Provide the (X, Y) coordinate of the cell's center where the given text is located.  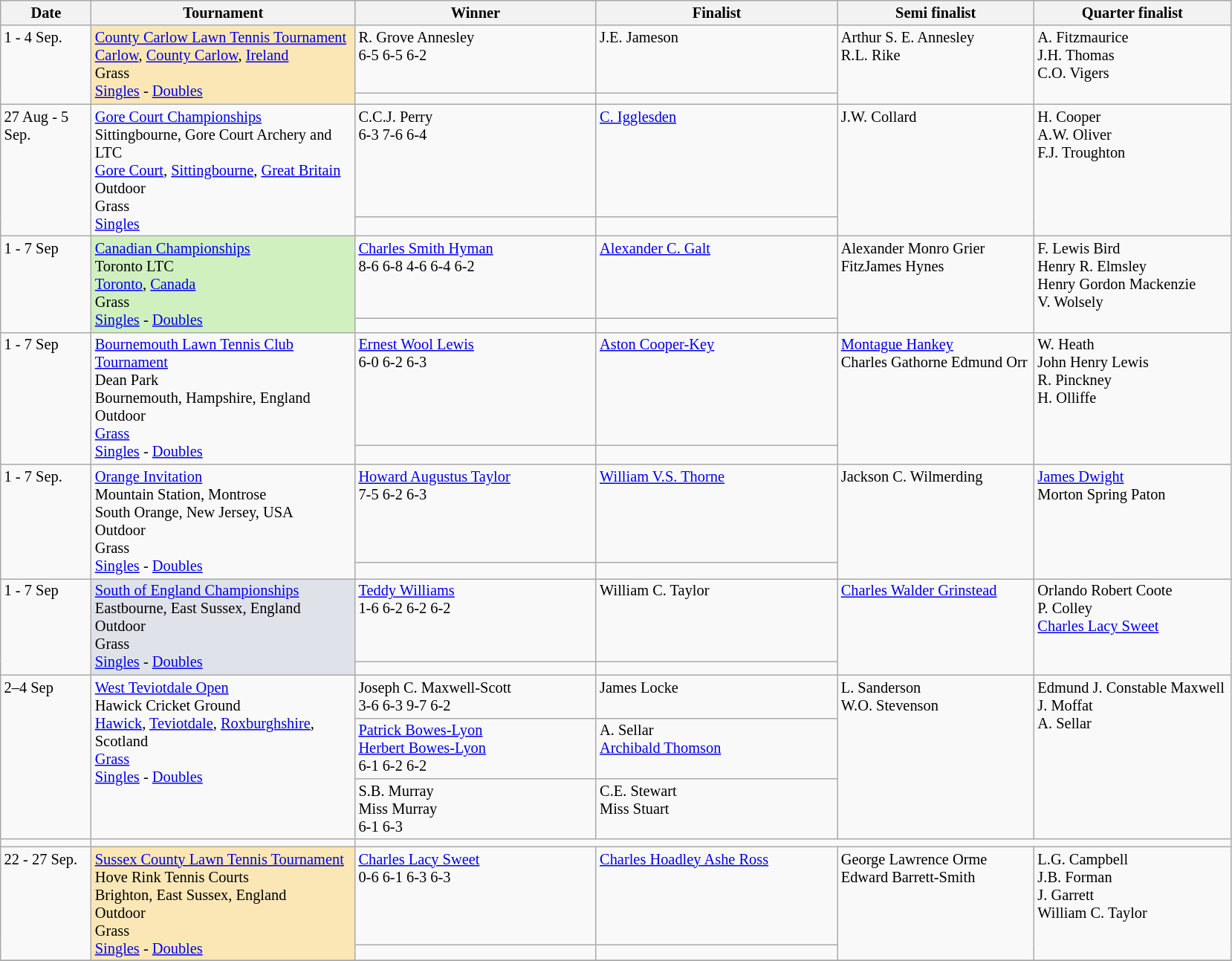
Finalist (716, 13)
Bournemouth Lawn Tennis Club TournamentDean Park Bournemouth, Hampshire, EnglandOutdoorGrass Singles - Doubles (223, 398)
William C. Taylor (716, 620)
George Lawrence Orme Edward Barrett-Smith (936, 904)
Alexander C. Galt (716, 276)
County Carlow Lawn Tennis Tournament Carlow, County Carlow, IrelandGrass Singles - Doubles (223, 65)
R. Grove Annesley6-5 6-5 6-2 (476, 59)
22 - 27 Sep. (46, 904)
Charles Lacy Sweet0-6 6-1 6-3 6-3 (476, 896)
Jackson C. Wilmerding (936, 522)
C.E. Stewart Miss Stuart (716, 809)
L. Sanderson W.O. Stevenson (936, 757)
H. Cooper A.W. Oliver F.J. Troughton (1132, 170)
Gore Court Championships Sittingbourne, Gore Court Archery and LTCGore Court, Sittingbourne, Great BritainOutdoorGrassSingles (223, 170)
Howard Augustus Taylor7-5 6-2 6-3 (476, 514)
F. Lewis Bird Henry R. Elmsley Henry Gordon Mackenzie V. Wolsely (1132, 284)
C.C.J. Perry6-3 7-6 6-4 (476, 161)
Tournament (223, 13)
South of England ChampionshipsEastbourne, East Sussex, EnglandOutdoorGrass Singles - Doubles (223, 627)
1 - 4 Sep. (46, 65)
Sussex County Lawn Tennis TournamentHove Rink Tennis CourtsBrighton, East Sussex, EnglandOutdoorGrassSingles - Doubles (223, 904)
Patrick Bowes-Lyon Herbert Bowes-Lyon6-1 6-2 6-2 (476, 748)
Joseph C. Maxwell-Scott3-6 6-3 9-7 6-2 (476, 696)
William V.S. Thorne (716, 514)
Edmund J. Constable Maxwell J. Moffat A. Sellar (1132, 757)
Charles Walder Grinstead (936, 627)
Arthur S. E. Annesley R.L. Rike (936, 65)
Charles Hoadley Ashe Ross (716, 896)
Quarter finalist (1132, 13)
Semi finalist (936, 13)
Winner (476, 13)
J.E. Jameson (716, 59)
Aston Cooper-Key (716, 389)
A. Fitzmaurice J.H. Thomas C.O. Vigers (1132, 65)
Orange InvitationMountain Station, MontroseSouth Orange, New Jersey, USAOutdoorGrass Singles - Doubles (223, 522)
27 Aug - 5 Sep. (46, 170)
Ernest Wool Lewis6-0 6-2 6-3 (476, 389)
2–4 Sep (46, 757)
Alexander Monro GrierFitzJames Hynes (936, 284)
L.G. Campbell J.B. Forman J. Garrett William C. Taylor (1132, 904)
West Teviotdale Open Hawick Cricket GroundHawick, Teviotdale, Roxburghshire, ScotlandGrass Singles - Doubles (223, 757)
A. Sellar Archibald Thomson (716, 748)
1 - 7 Sep. (46, 522)
James Dwight Morton Spring Paton (1132, 522)
J.W. Collard (936, 170)
James Locke (716, 696)
Teddy Williams1-6 6-2 6-2 6-2 (476, 620)
C. Igglesden (716, 161)
W. Heath John Henry Lewis R. Pinckney H. Olliffe (1132, 398)
Date (46, 13)
Charles Smith Hyman 8-6 6-8 4-6 6-4 6-2 (476, 276)
Montague Hankey Charles Gathorne Edmund Orr (936, 398)
S.B. Murray Miss Murray6-1 6-3 (476, 809)
Canadian ChampionshipsToronto LTCToronto, CanadaGrass Singles - Doubles (223, 284)
Orlando Robert Coote P. Colley Charles Lacy Sweet (1132, 627)
